Capture the cell that displays the provided text and extract its (x, y) central coordinate. 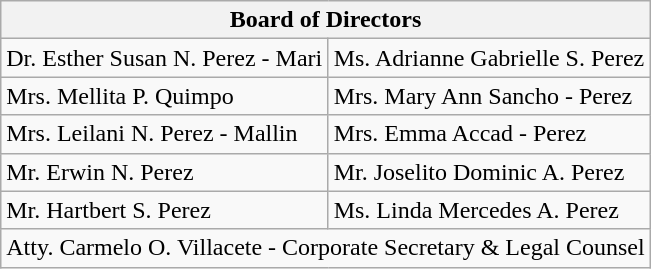
Ms. Adrianne Gabrielle S. Perez (489, 58)
Mr. Joselito Dominic A. Perez (489, 172)
Atty. Carmelo O. Villacete - Corporate Secretary & Legal Counsel (326, 248)
Ms. Linda Mercedes A. Perez (489, 210)
Mrs. Emma Accad - Perez (489, 134)
Mr. Erwin N. Perez (164, 172)
Mr. Hartbert S. Perez (164, 210)
Board of Directors (326, 20)
Mrs. Leilani N. Perez - Mallin (164, 134)
Mrs. Mary Ann Sancho - Perez (489, 96)
Dr. Esther Susan N. Perez - Mari (164, 58)
Mrs. Mellita P. Quimpo (164, 96)
